Pinpoint the cell where the given text exists, returning its (X, Y) midpoint coordinate. 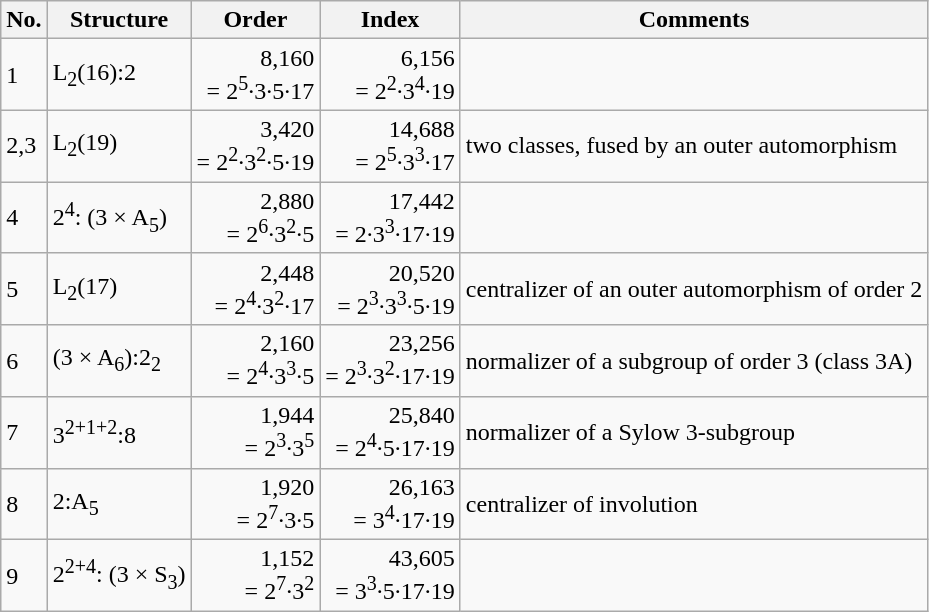
6,156= 22·34·19 (390, 75)
normalizer of a Sylow 3-subgroup (694, 433)
Index (390, 20)
No. (24, 20)
Comments (694, 20)
20,520= 23·33·5·19 (390, 289)
L2(17) (119, 289)
1 (24, 75)
1,920= 27·3·5 (256, 504)
2,448= 24·32·17 (256, 289)
43,605= 33·5·17·19 (390, 576)
32+1+2:8 (119, 433)
1,152= 27·32 (256, 576)
24: (3 × A5) (119, 218)
2,160= 24·33·5 (256, 361)
1,944= 23·35 (256, 433)
8,160= 25·3·5·17 (256, 75)
26,163= 34·17·19 (390, 504)
3,420= 22·32·5·19 (256, 146)
normalizer of a subgroup of order 3 (class 3A) (694, 361)
centralizer of involution (694, 504)
centralizer of an outer automorphism of order 2 (694, 289)
(3 × A6):22 (119, 361)
7 (24, 433)
17,442= 2·33·17·19 (390, 218)
9 (24, 576)
two classes, fused by an outer automorphism (694, 146)
22+4: (3 × S3) (119, 576)
5 (24, 289)
L2(16):2 (119, 75)
6 (24, 361)
14,688= 25·33·17 (390, 146)
4 (24, 218)
8 (24, 504)
2:A5 (119, 504)
23,256= 23·32·17·19 (390, 361)
Structure (119, 20)
2,880= 26·32·5 (256, 218)
Order (256, 20)
2,3 (24, 146)
25,840= 24·5·17·19 (390, 433)
L2(19) (119, 146)
